For the text-containing cell, return its midpoint in [x, y] coordinate format. 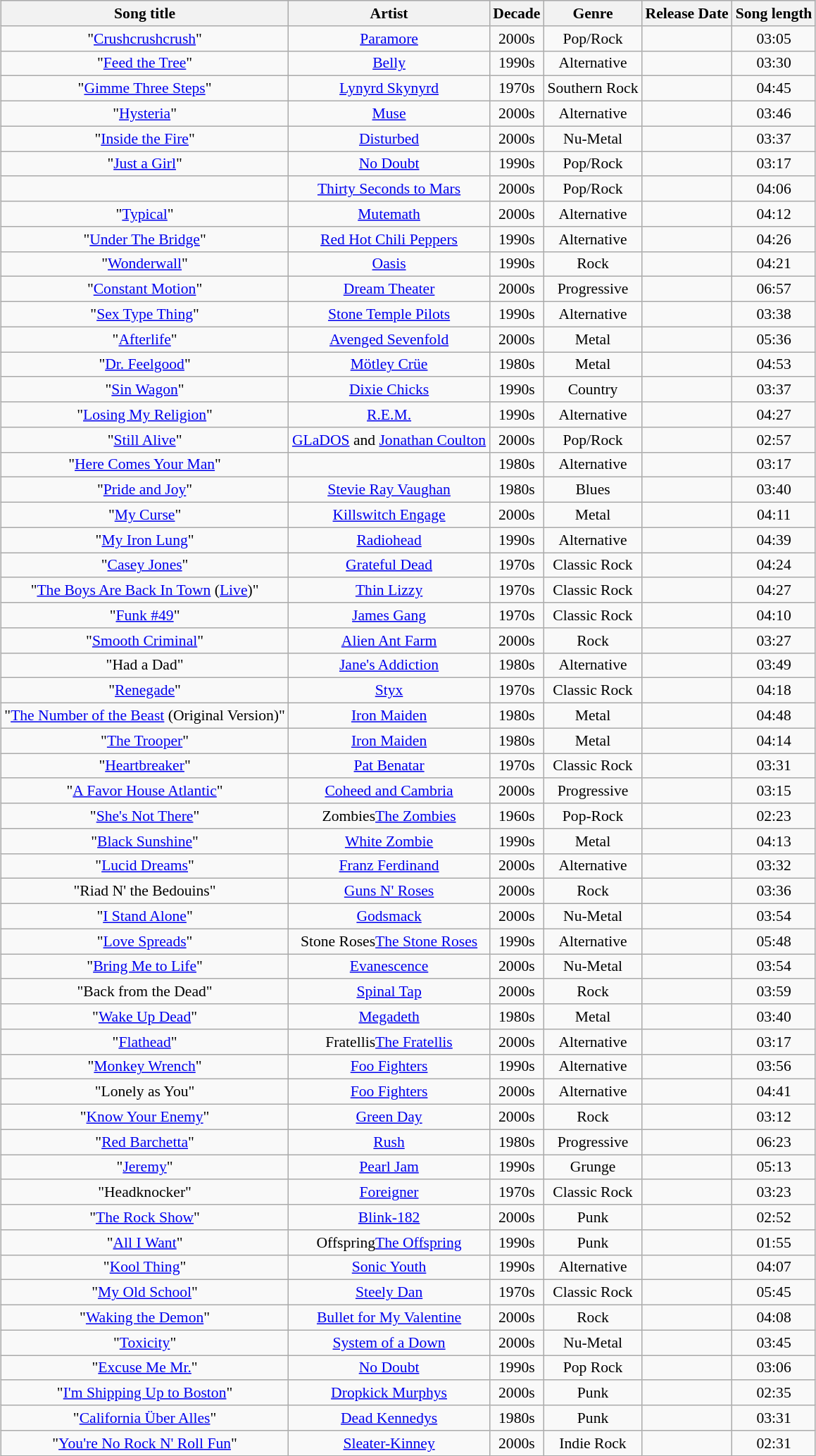
03:30 [774, 63]
Guns N' Roses [389, 891]
"Toxicity" [145, 1343]
"Back from the Dead" [145, 991]
02:52 [774, 1217]
Song length [774, 13]
Mötley Crüe [389, 365]
02:31 [774, 1443]
"A Favor House Atlantic" [145, 791]
"Flathead" [145, 1041]
"Here Comes Your Man" [145, 465]
Artist [389, 13]
Dropkick Murphys [389, 1393]
"Constant Motion" [145, 289]
03:36 [774, 891]
"Waking the Demon" [145, 1317]
Muse [389, 113]
Country [593, 389]
Spinal Tap [389, 991]
03:06 [774, 1367]
"Typical" [145, 214]
Alien Ant Farm [389, 640]
04:06 [774, 189]
Disturbed [389, 139]
"Had a Dad" [145, 665]
"My Old School" [145, 1293]
03:15 [774, 791]
05:13 [774, 1167]
OffspringThe Offspring [389, 1242]
"Still Alive" [145, 439]
04:21 [774, 264]
Styx [389, 691]
"Headknocker" [145, 1192]
"Pride and Joy" [145, 490]
Bullet for My Valentine [389, 1317]
"Black Sunshine" [145, 841]
01:55 [774, 1242]
Paramore [389, 38]
"Losing My Religion" [145, 415]
Radiohead [389, 540]
Foreigner [389, 1192]
Thirty Seconds to Mars [389, 189]
"Inside the Fire" [145, 139]
Steely Dan [389, 1293]
"Kool Thing" [145, 1267]
Belly [389, 63]
Oasis [389, 264]
04:14 [774, 741]
03:32 [774, 866]
03:23 [774, 1192]
04:26 [774, 239]
Sonic Youth [389, 1267]
04:10 [774, 615]
Pop Rock [593, 1367]
Southern Rock [593, 89]
03:45 [774, 1343]
Blink-182 [389, 1217]
"Afterlife" [145, 339]
"Heartbreaker" [145, 766]
System of a Down [389, 1343]
Release Date [687, 13]
"Red Barchetta" [145, 1142]
"Excuse Me Mr." [145, 1367]
04:13 [774, 841]
03:49 [774, 665]
FratellisThe Fratellis [389, 1041]
"All I Want" [145, 1242]
03:56 [774, 1067]
"The Rock Show" [145, 1217]
Megadeth [389, 1017]
03:27 [774, 640]
06:57 [774, 289]
"Just a Girl" [145, 163]
"Funk #49" [145, 615]
Decade [517, 13]
"The Number of the Beast (Original Version)" [145, 715]
Pearl Jam [389, 1167]
04:11 [774, 515]
Song title [145, 13]
Dream Theater [389, 289]
"The Trooper" [145, 741]
Thin Lizzy [389, 590]
"Smooth Criminal" [145, 640]
Dead Kennedys [389, 1418]
02:35 [774, 1393]
04:48 [774, 715]
1960s [517, 816]
"My Curse" [145, 515]
03:05 [774, 38]
04:18 [774, 691]
Dixie Chicks [389, 389]
"Renegade" [145, 691]
"Under The Bridge" [145, 239]
Red Hot Chili Peppers [389, 239]
04:45 [774, 89]
James Gang [389, 615]
Stevie Ray Vaughan [389, 490]
Coheed and Cambria [389, 791]
"Bring Me to Life" [145, 966]
ZombiesThe Zombies [389, 816]
Mutemath [389, 214]
"I Stand Alone" [145, 916]
Rush [389, 1142]
"Jeremy" [145, 1167]
04:41 [774, 1092]
Stone RosesThe Stone Roses [389, 941]
Grunge [593, 1167]
"Riad N' the Bedouins" [145, 891]
"Feed the Tree" [145, 63]
Blues [593, 490]
GLaDOS and Jonathan Coulton [389, 439]
"Lucid Dreams" [145, 866]
Lynyrd Skynyrd [389, 89]
Franz Ferdinand [389, 866]
04:24 [774, 565]
"Dr. Feelgood" [145, 365]
"Sin Wagon" [145, 389]
"Crushcrushcrush" [145, 38]
"Casey Jones" [145, 565]
03:59 [774, 991]
Grateful Dead [389, 565]
"Sex Type Thing" [145, 314]
"The Boys Are Back In Town (Live)" [145, 590]
03:46 [774, 113]
Jane's Addiction [389, 665]
03:38 [774, 314]
04:08 [774, 1317]
04:12 [774, 214]
06:23 [774, 1142]
Sleater-Kinney [389, 1443]
"I'm Shipping Up to Boston" [145, 1393]
"You're No Rock N' Roll Fun" [145, 1443]
"California Über Alles" [145, 1418]
"Wake Up Dead" [145, 1017]
04:07 [774, 1267]
"Gimme Three Steps" [145, 89]
03:12 [774, 1117]
Genre [593, 13]
04:39 [774, 540]
04:53 [774, 365]
White Zombie [389, 841]
Godsmack [389, 916]
"Monkey Wrench" [145, 1067]
05:45 [774, 1293]
02:23 [774, 816]
Killswitch Engage [389, 515]
02:57 [774, 439]
Green Day [389, 1117]
05:36 [774, 339]
Avenged Sevenfold [389, 339]
05:48 [774, 941]
"Lonely as You" [145, 1092]
Pop-Rock [593, 816]
"Hysteria" [145, 113]
Stone Temple Pilots [389, 314]
R.E.M. [389, 415]
"Know Your Enemy" [145, 1117]
"My Iron Lung" [145, 540]
"She's Not There" [145, 816]
"Love Spreads" [145, 941]
Indie Rock [593, 1443]
Evanescence [389, 966]
"Wonderwall" [145, 264]
Pat Benatar [389, 766]
